Find where the given text appears and provide that cell's center as [x, y] coordinate. 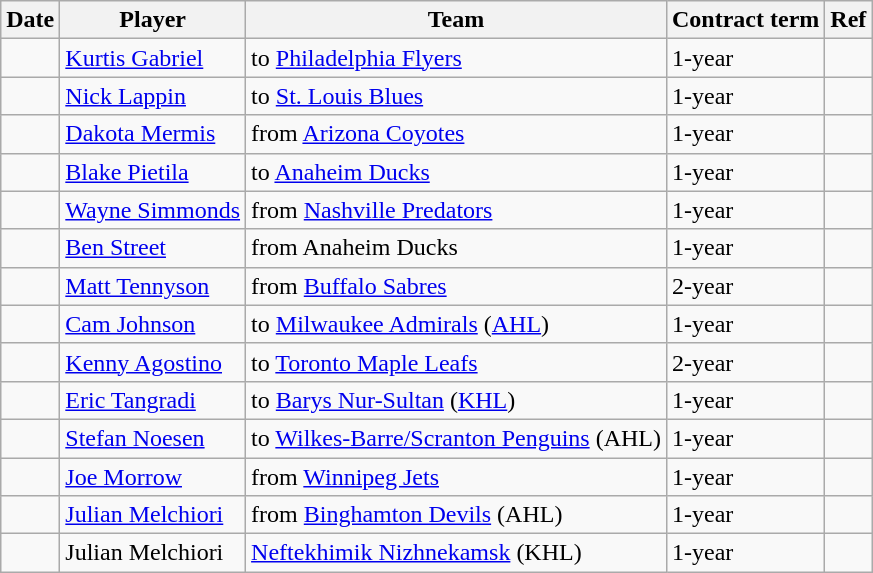
Player [153, 20]
Eric Tangradi [153, 400]
from Buffalo Sabres [456, 286]
Stefan Noesen [153, 438]
from Binghamton Devils (AHL) [456, 515]
Wayne Simmonds [153, 210]
from Winnipeg Jets [456, 477]
to Barys Nur-Sultan (KHL) [456, 400]
to Philadelphia Flyers [456, 58]
Ben Street [153, 248]
Cam Johnson [153, 324]
Team [456, 20]
Blake Pietila [153, 172]
Nick Lappin [153, 96]
from Arizona Coyotes [456, 134]
to St. Louis Blues [456, 96]
to Toronto Maple Leafs [456, 362]
Kenny Agostino [153, 362]
Kurtis Gabriel [153, 58]
Contract term [745, 20]
from Nashville Predators [456, 210]
from Anaheim Ducks [456, 248]
to Wilkes-Barre/Scranton Penguins (AHL) [456, 438]
Joe Morrow [153, 477]
to Milwaukee Admirals (AHL) [456, 324]
Dakota Mermis [153, 134]
Date [30, 20]
Ref [848, 20]
Neftekhimik Nizhnekamsk (KHL) [456, 553]
to Anaheim Ducks [456, 172]
Matt Tennyson [153, 286]
